Return [x, y] of the center of cell containing provided text 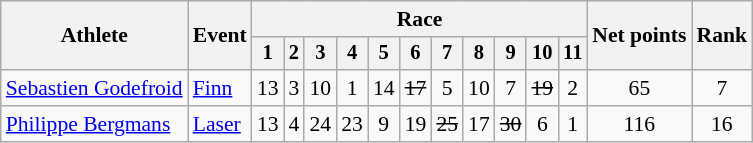
24 [320, 124]
23 [352, 124]
116 [639, 124]
Philippe Bergmans [94, 124]
Race [420, 19]
11 [572, 54]
16 [722, 124]
Finn [220, 88]
Laser [220, 124]
Athlete [94, 36]
Sebastien Godefroid [94, 88]
8 [479, 54]
Event [220, 36]
65 [639, 88]
Net points [639, 36]
25 [447, 124]
Rank [722, 36]
30 [511, 124]
14 [384, 88]
